Capture the cell that displays the provided text and extract its [x, y] central coordinate. 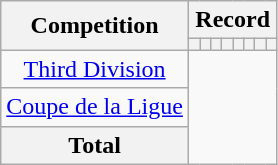
Competition [95, 26]
Coupe de la Ligue [95, 107]
Total [95, 145]
Third Division [95, 69]
Record [232, 20]
